Output the (x, y) coordinate of the center of the cell containing the given text.  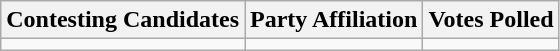
Votes Polled (491, 20)
Party Affiliation (334, 20)
Contesting Candidates (123, 20)
